Pinpoint the cell where the given text exists, returning its [x, y] midpoint coordinate. 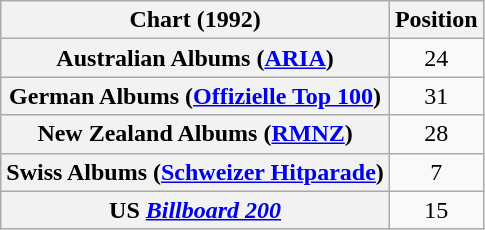
New Zealand Albums (RMNZ) [196, 134]
US Billboard 200 [196, 210]
7 [436, 172]
15 [436, 210]
Position [436, 20]
Australian Albums (ARIA) [196, 58]
28 [436, 134]
German Albums (Offizielle Top 100) [196, 96]
31 [436, 96]
Chart (1992) [196, 20]
Swiss Albums (Schweizer Hitparade) [196, 172]
24 [436, 58]
